Pinpoint the cell where the given text exists, returning its [X, Y] midpoint coordinate. 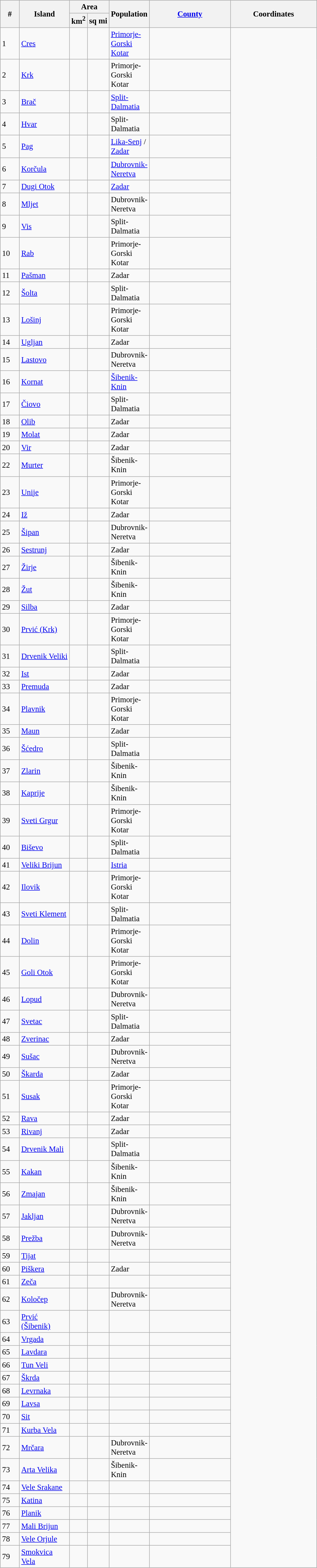
Drvenik Mali [44, 1150]
Lopud [44, 999]
25 [10, 532]
Čiovo [44, 404]
Katina [44, 1500]
1 [10, 44]
32 [10, 674]
69 [10, 1404]
Mrčara [44, 1447]
Svetac [44, 1021]
Biševo [44, 847]
67 [10, 1378]
Sit [44, 1417]
Žut [44, 590]
Zlarin [44, 771]
Olib [44, 422]
Prežba [44, 1238]
7 [10, 186]
Šipan [44, 532]
Jakljan [44, 1216]
16 [10, 382]
Dugi Otok [44, 186]
65 [10, 1352]
Koločep [44, 1299]
74 [10, 1487]
53 [10, 1132]
29 [10, 607]
10 [10, 253]
30 [10, 629]
Sveti Klement [44, 914]
Pašman [44, 276]
Vis [44, 226]
Sušac [44, 1057]
Sestrunj [44, 550]
Brač [44, 102]
Levrnaka [44, 1391]
Lavdara [44, 1352]
Smokvica Vela [44, 1557]
Tijat [44, 1256]
Area [89, 7]
Prvić (Šibenik) [44, 1322]
Sveti Grgur [44, 820]
Plavnik [44, 709]
31 [10, 656]
Veliki Brijun [44, 865]
48 [10, 1039]
71 [10, 1430]
Lastovo [44, 360]
68 [10, 1391]
79 [10, 1557]
Unije [44, 492]
45 [10, 972]
Rab [44, 253]
6 [10, 169]
Vele Srakane [44, 1487]
Zmajan [44, 1194]
14 [10, 342]
75 [10, 1500]
Šolta [44, 293]
2 [10, 75]
20 [10, 448]
Ilovik [44, 887]
Pag [44, 147]
Kakan [44, 1172]
34 [10, 709]
5 [10, 147]
Molat [44, 435]
44 [10, 941]
Rava [44, 1119]
Lavsa [44, 1404]
46 [10, 999]
km2 [78, 21]
35 [10, 731]
Silba [44, 607]
Korčula [44, 169]
40 [10, 847]
Ist [44, 674]
Piškera [44, 1269]
Kaprije [44, 793]
Coordinates [273, 14]
18 [10, 422]
49 [10, 1057]
Ugljan [44, 342]
23 [10, 492]
11 [10, 276]
55 [10, 1172]
56 [10, 1194]
15 [10, 360]
Vrgada [44, 1339]
64 [10, 1339]
38 [10, 793]
57 [10, 1216]
Kornat [44, 382]
77 [10, 1526]
78 [10, 1539]
4 [10, 124]
Prvić (Krk) [44, 629]
3 [10, 102]
8 [10, 204]
19 [10, 435]
17 [10, 404]
51 [10, 1097]
27 [10, 568]
43 [10, 914]
61 [10, 1282]
39 [10, 820]
Planik [44, 1513]
Zeča [44, 1282]
Vir [44, 448]
37 [10, 771]
Goli Otok [44, 972]
Susak [44, 1097]
24 [10, 515]
62 [10, 1299]
Cres [44, 44]
72 [10, 1447]
Murter [44, 466]
22 [10, 466]
County [190, 14]
Vele Orjule [44, 1539]
73 [10, 1470]
sq mi [98, 21]
52 [10, 1119]
Rivanj [44, 1132]
54 [10, 1150]
70 [10, 1417]
Istria [129, 865]
58 [10, 1238]
Drvenik Veliki [44, 656]
Mali Brijun [44, 1526]
12 [10, 293]
50 [10, 1074]
9 [10, 226]
26 [10, 550]
Škarda [44, 1074]
33 [10, 687]
Škrda [44, 1378]
Zverinac [44, 1039]
59 [10, 1256]
Premuda [44, 687]
Kurba Vela [44, 1430]
36 [10, 749]
66 [10, 1365]
Iž [44, 515]
63 [10, 1322]
Lošinj [44, 320]
Mljet [44, 204]
Šćedro [44, 749]
41 [10, 865]
Maun [44, 731]
Lika-Senj / Zadar [129, 147]
42 [10, 887]
47 [10, 1021]
Island [44, 14]
76 [10, 1513]
Žirje [44, 568]
60 [10, 1269]
Arta Velika [44, 1470]
Krk [44, 75]
13 [10, 320]
# [10, 14]
Hvar [44, 124]
Dolin [44, 941]
Tun Veli [44, 1365]
Population [129, 14]
28 [10, 590]
